Locate the cell with the specified text and output its [x, y] center coordinate. 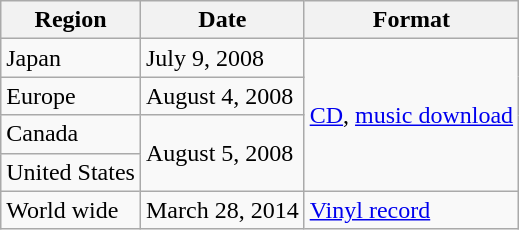
Vinyl record [411, 210]
August 5, 2008 [222, 153]
CD, music download [411, 115]
March 28, 2014 [222, 210]
Region [71, 20]
World wide [71, 210]
Europe [71, 96]
Date [222, 20]
United States [71, 172]
August 4, 2008 [222, 96]
Format [411, 20]
Canada [71, 134]
July 9, 2008 [222, 58]
Japan [71, 58]
